Identify which cell holds the provided text, then report its [X, Y] central coordinate. 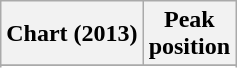
Peakposition [189, 34]
Chart (2013) [72, 34]
